Capture the cell that displays the provided text and extract its [X, Y] central coordinate. 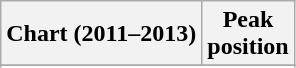
Peakposition [248, 34]
Chart (2011–2013) [102, 34]
